Detect which cell encompasses the target text, then output its (x, y) center coordinate. 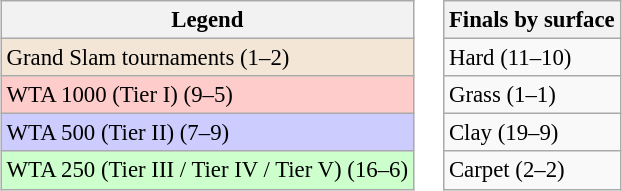
Carpet (2–2) (532, 170)
Finals by surface (532, 20)
WTA 500 (Tier II) (7–9) (207, 133)
WTA 1000 (Tier I) (9–5) (207, 95)
Legend (207, 20)
Clay (19–9) (532, 133)
WTA 250 (Tier III / Tier IV / Tier V) (16–6) (207, 170)
Grass (1–1) (532, 95)
Grand Slam tournaments (1–2) (207, 58)
Hard (11–10) (532, 58)
